Capture the cell that displays the provided text and extract its [X, Y] central coordinate. 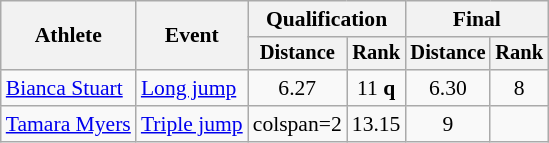
Event [192, 36]
Long jump [192, 88]
13.15 [376, 124]
6.30 [448, 88]
6.27 [298, 88]
Tamara Myers [68, 124]
Bianca Stuart [68, 88]
11 q [376, 88]
8 [519, 88]
Final [476, 19]
Athlete [68, 36]
Qualification [327, 19]
Triple jump [192, 124]
colspan=2 [298, 124]
9 [448, 124]
